From the cell containing the given text, extract its center point as (X, Y) coordinate. 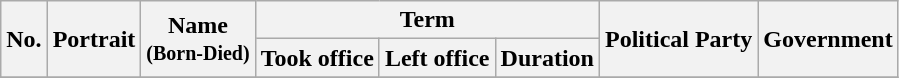
Left office (437, 58)
Portrait (94, 39)
Political Party (678, 39)
Term (427, 20)
Name(Born-Died) (198, 39)
Government (828, 39)
Took office (317, 58)
No. (24, 39)
Duration (547, 58)
